Return (x, y) of the center of cell containing provided text 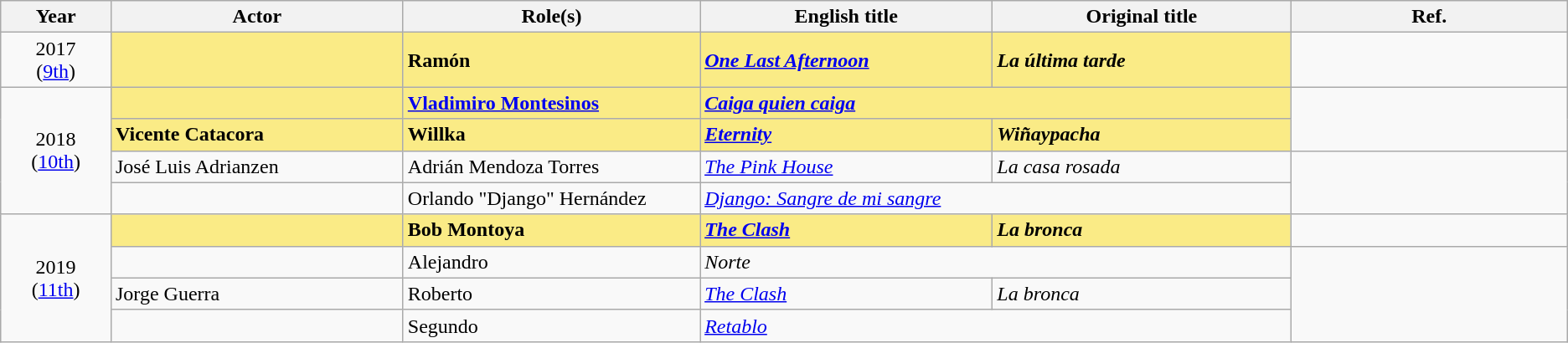
Norte (995, 262)
Adrián Mendoza Torres (551, 166)
Django: Sangre de mi sangre (995, 198)
Role(s) (551, 17)
Willka (551, 135)
English title (846, 17)
Original title (1142, 17)
La casa rosada (1142, 166)
2018(10th) (56, 151)
Caiga quien caiga (995, 103)
The Pink House (846, 166)
2017(9th) (56, 60)
Segundo (551, 325)
Ramón (551, 60)
Ref. (1429, 17)
Wiñaypacha (1142, 135)
Year (56, 17)
Bob Montoya (551, 230)
Jorge Guerra (256, 294)
Actor (256, 17)
Vicente Catacora (256, 135)
Retablo (995, 325)
Alejandro (551, 262)
La última tarde (1142, 60)
José Luis Adrianzen (256, 166)
Eternity (846, 135)
Vladimiro Montesinos (551, 103)
Orlando "Django" Hernández (551, 198)
One Last Afternoon (846, 60)
2019(11th) (56, 278)
Roberto (551, 294)
